Detect which cell encompasses the target text, then output its [x, y] center coordinate. 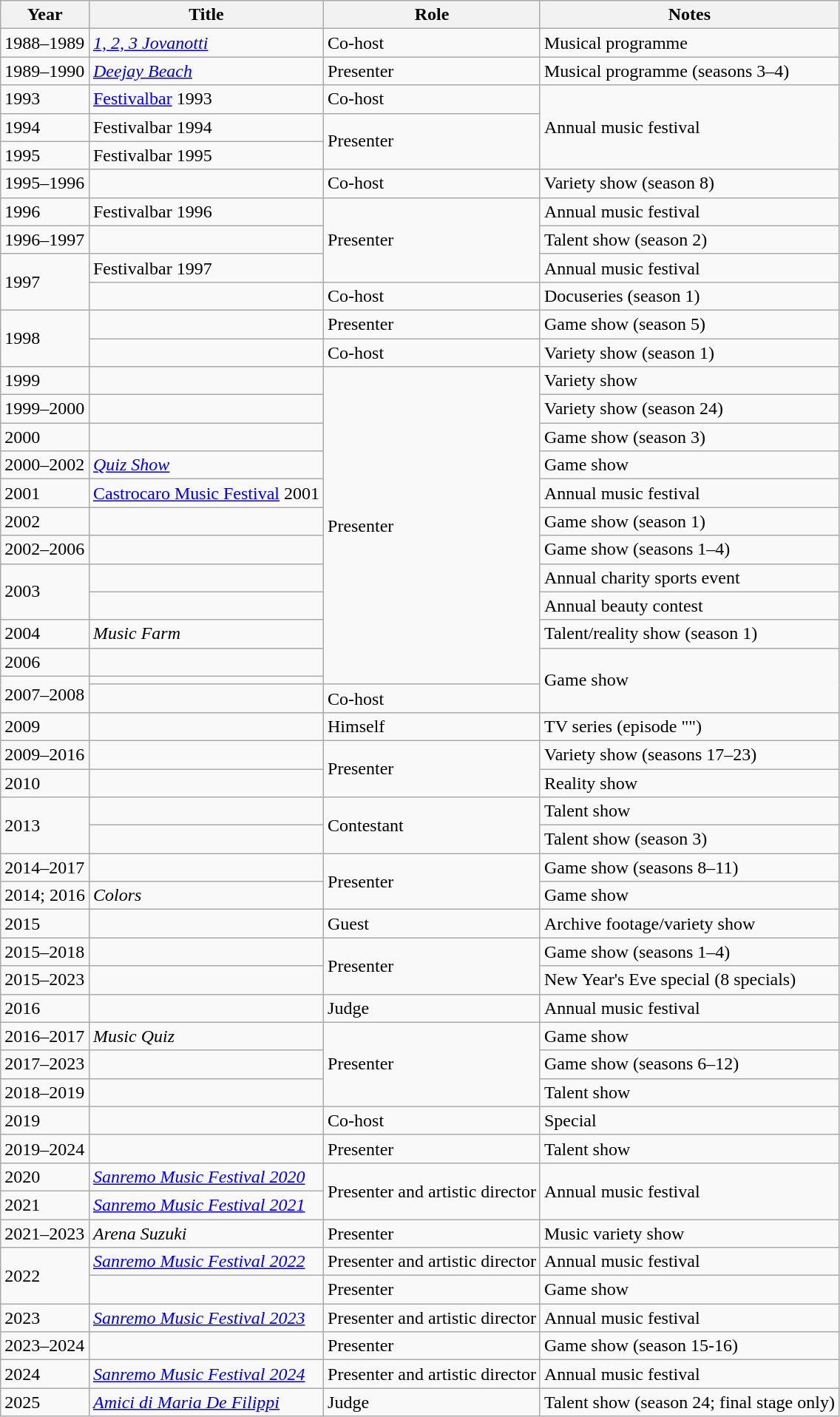
Game show (season 15-16) [689, 1346]
1996–1997 [45, 240]
Music Quiz [206, 1036]
2013 [45, 825]
Year [45, 15]
Game show (season 5) [689, 324]
Variety show (seasons 17–23) [689, 754]
Sanremo Music Festival 2020 [206, 1177]
2015 [45, 924]
2006 [45, 662]
2001 [45, 493]
2004 [45, 634]
2019 [45, 1120]
1988–1989 [45, 43]
Talent show (season 3) [689, 839]
Festivalbar 1995 [206, 155]
Music Farm [206, 634]
TV series (episode "") [689, 726]
Festivalbar 1997 [206, 268]
Himself [432, 726]
Festivalbar 1994 [206, 127]
2023–2024 [45, 1346]
1999 [45, 381]
Game show (seasons 8–11) [689, 868]
Music variety show [689, 1233]
2024 [45, 1374]
Colors [206, 896]
1999–2000 [45, 409]
2021 [45, 1205]
1, 2, 3 Jovanotti [206, 43]
Festivalbar 1996 [206, 212]
2015–2023 [45, 980]
2022 [45, 1276]
2000 [45, 437]
Game show (season 1) [689, 521]
2020 [45, 1177]
1994 [45, 127]
1997 [45, 282]
Special [689, 1120]
Variety show (season 8) [689, 183]
Sanremo Music Festival 2023 [206, 1318]
1996 [45, 212]
Amici di Maria De Filippi [206, 1402]
Sanremo Music Festival 2024 [206, 1374]
2010 [45, 783]
Role [432, 15]
Deejay Beach [206, 71]
Talent show (season 24; final stage only) [689, 1402]
2023 [45, 1318]
2021–2023 [45, 1233]
Variety show (season 24) [689, 409]
Talent show (season 2) [689, 240]
Quiz Show [206, 465]
Annual beauty contest [689, 606]
Sanremo Music Festival 2021 [206, 1205]
Musical programme [689, 43]
2019–2024 [45, 1149]
Notes [689, 15]
2016–2017 [45, 1036]
2017–2023 [45, 1064]
Title [206, 15]
1998 [45, 338]
2025 [45, 1402]
Annual charity sports event [689, 578]
Guest [432, 924]
1993 [45, 99]
Archive footage/variety show [689, 924]
Variety show [689, 381]
Game show (seasons 6–12) [689, 1064]
2007–2008 [45, 694]
1989–1990 [45, 71]
New Year's Eve special (8 specials) [689, 980]
2014; 2016 [45, 896]
1995 [45, 155]
2018–2019 [45, 1092]
2014–2017 [45, 868]
2003 [45, 592]
Docuseries (season 1) [689, 296]
Reality show [689, 783]
Game show (season 3) [689, 437]
2009 [45, 726]
Castrocaro Music Festival 2001 [206, 493]
Festivalbar 1993 [206, 99]
2002 [45, 521]
2000–2002 [45, 465]
Arena Suzuki [206, 1233]
2009–2016 [45, 754]
Musical programme (seasons 3–4) [689, 71]
1995–1996 [45, 183]
2015–2018 [45, 952]
Sanremo Music Festival 2022 [206, 1262]
Contestant [432, 825]
Talent/reality show (season 1) [689, 634]
2002–2006 [45, 549]
2016 [45, 1008]
Variety show (season 1) [689, 353]
